Detect which cell encompasses the target text, then output its (X, Y) center coordinate. 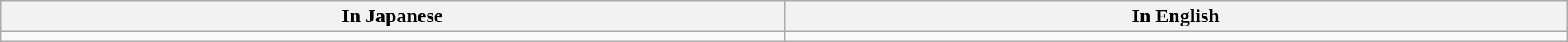
In Japanese (392, 16)
In English (1176, 16)
